Scan for the cell matching the given text and deliver its (X, Y) coordinate at center. 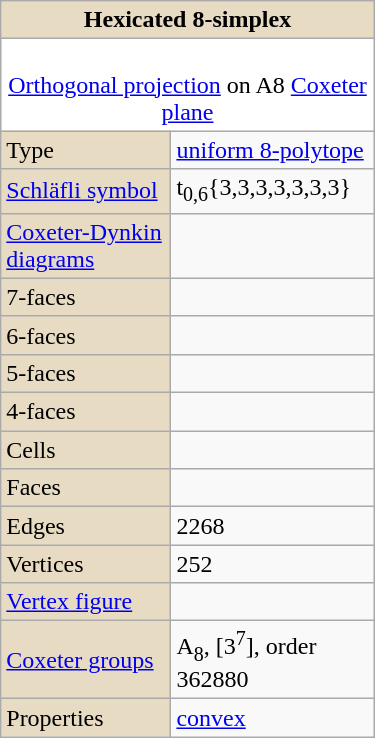
2268 (272, 526)
Orthogonal projection on A8 Coxeter plane (188, 85)
convex (272, 718)
Hexicated 8-simplex (188, 20)
uniform 8-polytope (272, 150)
t0,6{3,3,3,3,3,3,3} (272, 191)
A8, [37], order 362880 (272, 660)
4-faces (86, 412)
Schläfli symbol (86, 191)
Properties (86, 718)
Type (86, 150)
Coxeter-Dynkin diagrams (86, 246)
252 (272, 564)
Coxeter groups (86, 660)
Cells (86, 450)
Vertex figure (86, 602)
Edges (86, 526)
Vertices (86, 564)
7-faces (86, 297)
5-faces (86, 373)
6-faces (86, 335)
Faces (86, 488)
